Scan for the cell matching the given text and deliver its [X, Y] coordinate at center. 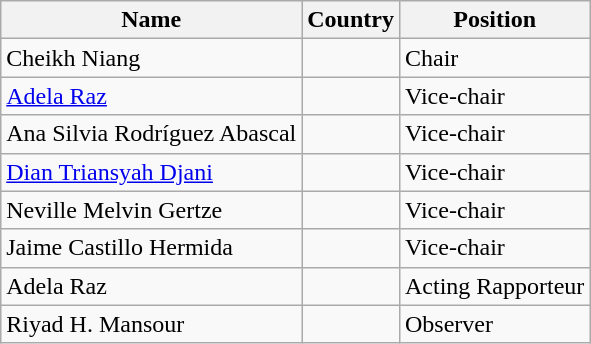
Cheikh Niang [152, 58]
Acting Rapporteur [494, 286]
Position [494, 20]
Name [152, 20]
Dian Triansyah Djani [152, 172]
Country [351, 20]
Ana Silvia Rodríguez Abascal [152, 134]
Chair [494, 58]
Observer [494, 324]
Jaime Castillo Hermida [152, 248]
Riyad H. Mansour [152, 324]
Neville Melvin Gertze [152, 210]
